Locate the cell with the specified text and output its (X, Y) center coordinate. 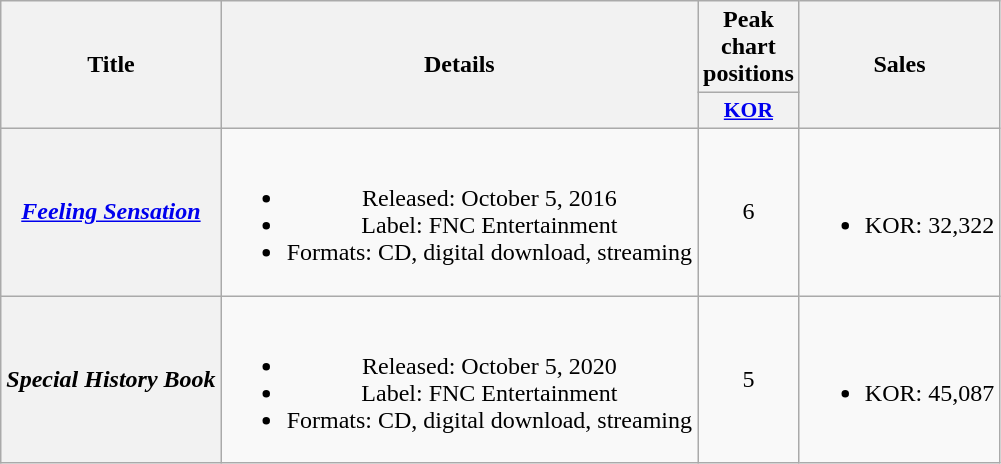
Feeling Sensation (111, 212)
Released: October 5, 2020Label: FNC EntertainmentFormats: CD, digital download, streaming (459, 380)
KOR (749, 111)
KOR: 45,087 (899, 380)
5 (749, 380)
Special History Book (111, 380)
Released: October 5, 2016Label: FNC EntertainmentFormats: CD, digital download, streaming (459, 212)
Sales (899, 65)
Details (459, 65)
KOR: 32,322 (899, 212)
Title (111, 65)
6 (749, 212)
Peak chart positions (749, 47)
